Capture the cell that displays the provided text and extract its (X, Y) central coordinate. 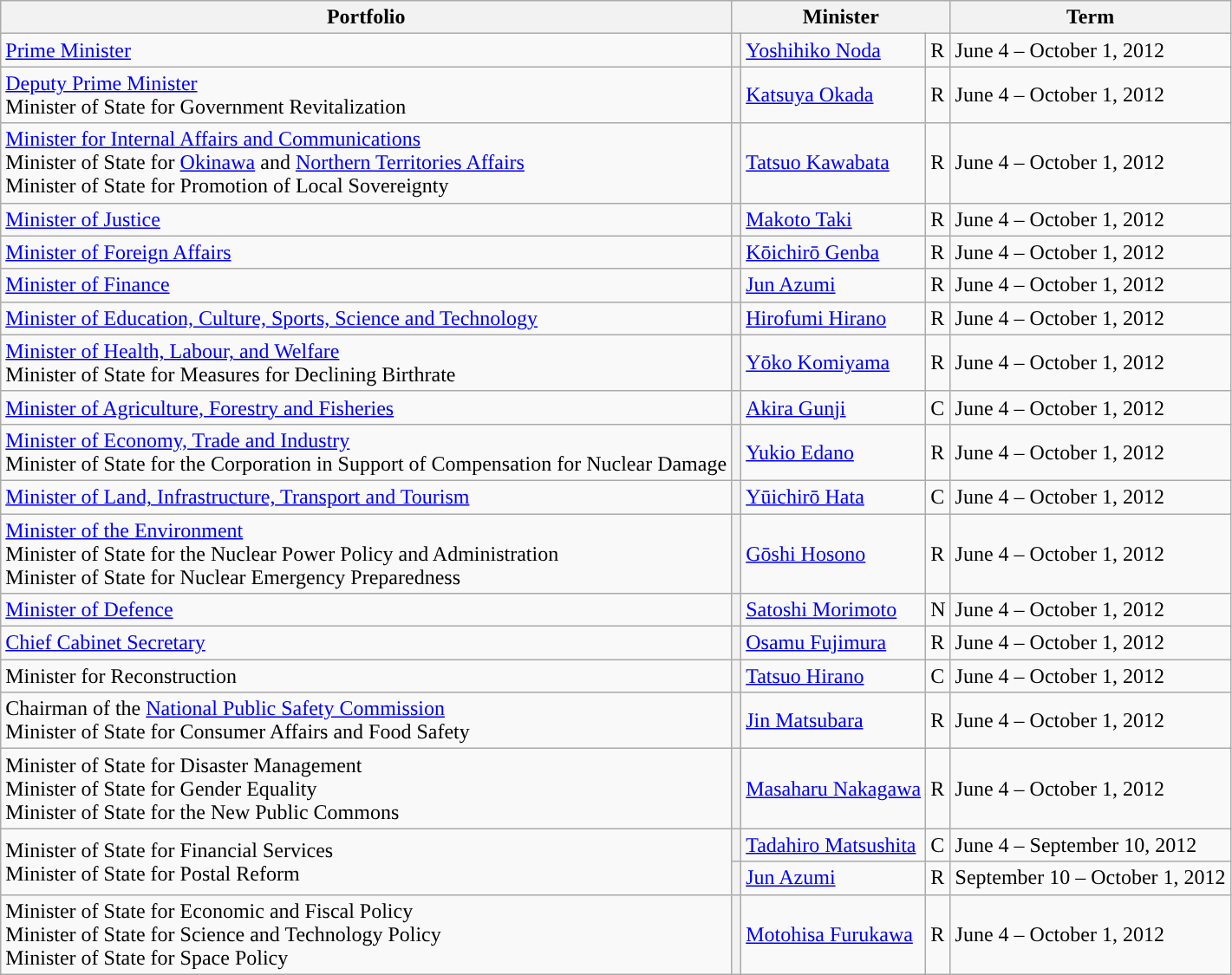
Makoto Taki (834, 219)
Katsuya Okada (834, 95)
Yukio Edano (834, 452)
Osamu Fujimura (834, 643)
Minister of Defence (366, 610)
Minister (841, 17)
Hirofumi Hirano (834, 318)
Chairman of the National Public Safety Commission Minister of State for Consumer Affairs and Food Safety (366, 721)
Term (1091, 17)
Masaharu Nakagawa (834, 789)
Motohisa Furukawa (834, 934)
Tadahiro Matsushita (834, 845)
Yūichirō Hata (834, 497)
September 10 – October 1, 2012 (1091, 878)
Satoshi Morimoto (834, 610)
June 4 – September 10, 2012 (1091, 845)
Minister for Reconstruction (366, 676)
Yoshihiko Noda (834, 50)
Minister of State for Financial Services Minister of State for Postal Reform (366, 861)
N (938, 610)
Chief Cabinet Secretary (366, 643)
Tatsuo Hirano (834, 676)
Minister of Education, Culture, Sports, Science and Technology (366, 318)
Tatsuo Kawabata (834, 163)
Minister of State for Economic and Fiscal Policy Minister of State for Science and Technology Policy Minister of State for Space Policy (366, 934)
Prime Minister (366, 50)
Minister of Justice (366, 219)
Minister of Land, Infrastructure, Transport and Tourism (366, 497)
Gōshi Hosono (834, 553)
Kōichirō Genba (834, 252)
Akira Gunji (834, 407)
Minister of State for Disaster Management Minister of State for Gender Equality Minister of State for the New Public Commons (366, 789)
Minister of Finance (366, 285)
Minister of Health, Labour, and Welfare Minister of State for Measures for Declining Birthrate (366, 362)
Minister of Agriculture, Forestry and Fisheries (366, 407)
Yōko Komiyama (834, 362)
Deputy Prime Minister Minister of State for Government Revitalization (366, 95)
Minister of Economy, Trade and Industry Minister of State for the Corporation in Support of Compensation for Nuclear Damage (366, 452)
Jin Matsubara (834, 721)
Minister of Foreign Affairs (366, 252)
Minister of the Environment Minister of State for the Nuclear Power Policy and Administration Minister of State for Nuclear Emergency Preparedness (366, 553)
Portfolio (366, 17)
